Find where the given text appears and provide that cell's center as [x, y] coordinate. 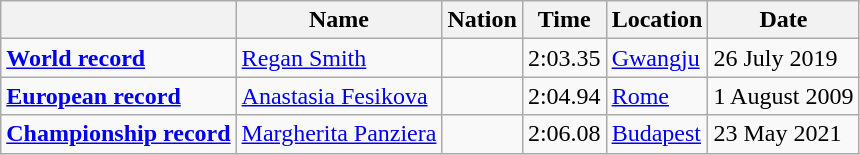
Gwangju [657, 58]
World record [118, 58]
2:03.35 [564, 58]
Rome [657, 96]
Regan Smith [339, 58]
2:04.94 [564, 96]
Nation [482, 20]
Name [339, 20]
2:06.08 [564, 134]
23 May 2021 [784, 134]
Date [784, 20]
Margherita Panziera [339, 134]
26 July 2019 [784, 58]
Time [564, 20]
Budapest [657, 134]
Championship record [118, 134]
Location [657, 20]
Anastasia Fesikova [339, 96]
1 August 2009 [784, 96]
European record [118, 96]
